Return the [X, Y] coordinate for the center point of the cell that contains the specified text.  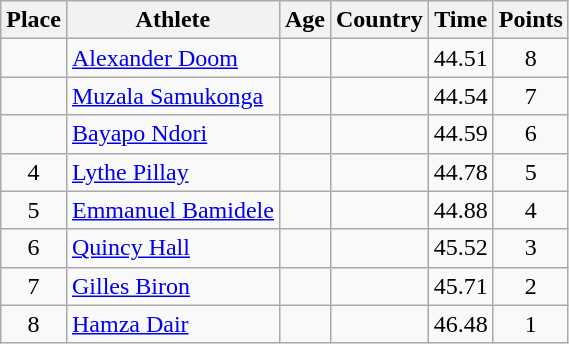
Gilles Biron [172, 286]
46.48 [460, 324]
Points [530, 20]
2 [530, 286]
44.59 [460, 134]
Emmanuel Bamidele [172, 210]
Alexander Doom [172, 58]
44.51 [460, 58]
Country [379, 20]
45.52 [460, 248]
Athlete [172, 20]
Time [460, 20]
Muzala Samukonga [172, 96]
Quincy Hall [172, 248]
Lythe Pillay [172, 172]
44.54 [460, 96]
45.71 [460, 286]
Bayapo Ndori [172, 134]
44.78 [460, 172]
Place [34, 20]
Hamza Dair [172, 324]
3 [530, 248]
44.88 [460, 210]
1 [530, 324]
Age [304, 20]
